Determine the (X, Y) coordinate at the center of the cell enclosing the given text.  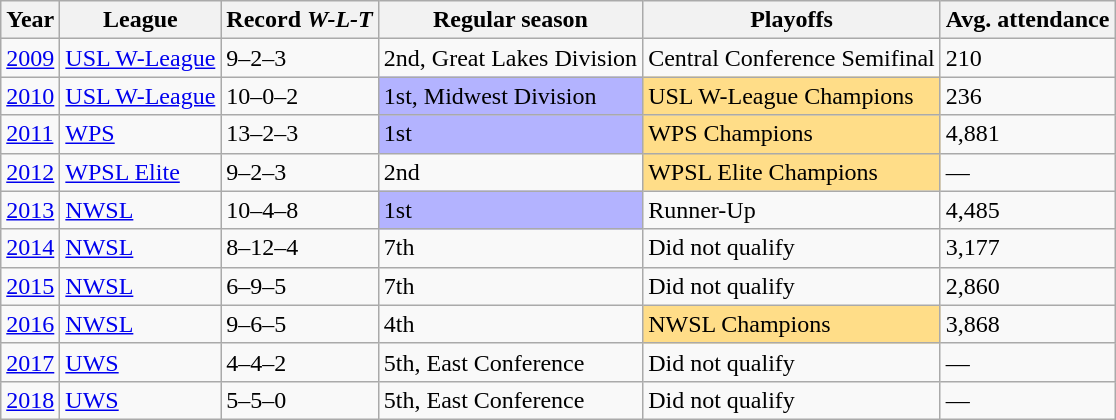
2,860 (1028, 286)
2017 (30, 362)
2nd, Great Lakes Division (510, 58)
2010 (30, 96)
2015 (30, 286)
236 (1028, 96)
4,881 (1028, 134)
3,177 (1028, 248)
1st, Midwest Division (510, 96)
4th (510, 324)
2nd (510, 172)
2011 (30, 134)
2016 (30, 324)
Runner-Up (792, 210)
2013 (30, 210)
WPS Champions (792, 134)
WPSL Elite Champions (792, 172)
NWSL Champions (792, 324)
Playoffs (792, 20)
Record W-L-T (300, 20)
4,485 (1028, 210)
Central Conference Semifinal (792, 58)
5–5–0 (300, 400)
League (140, 20)
USL W-League Champions (792, 96)
13–2–3 (300, 134)
2014 (30, 248)
WPS (140, 134)
2012 (30, 172)
3,868 (1028, 324)
210 (1028, 58)
2009 (30, 58)
Regular season (510, 20)
10–0–2 (300, 96)
Avg. attendance (1028, 20)
WPSL Elite (140, 172)
2018 (30, 400)
8–12–4 (300, 248)
6–9–5 (300, 286)
4–4–2 (300, 362)
Year (30, 20)
9–6–5 (300, 324)
10–4–8 (300, 210)
